Detect which cell encompasses the target text, then output its [x, y] center coordinate. 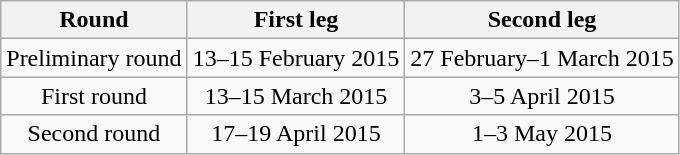
Second round [94, 134]
3–5 April 2015 [542, 96]
13–15 March 2015 [296, 96]
1–3 May 2015 [542, 134]
Round [94, 20]
13–15 February 2015 [296, 58]
Second leg [542, 20]
First leg [296, 20]
Preliminary round [94, 58]
27 February–1 March 2015 [542, 58]
17–19 April 2015 [296, 134]
First round [94, 96]
